Locate the cell with the specified text and output its [X, Y] center coordinate. 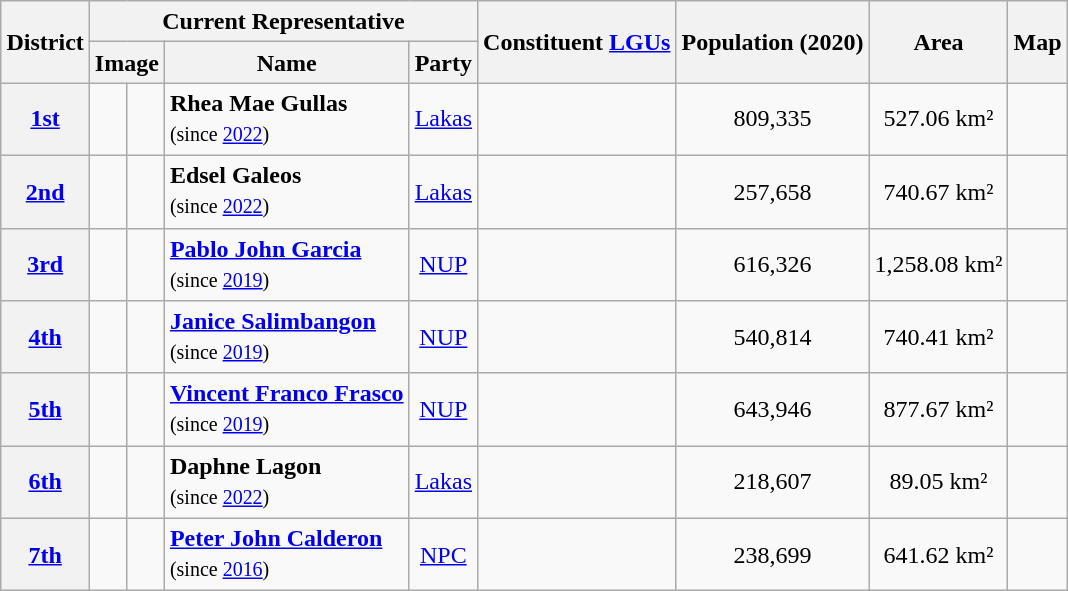
527.06 km² [938, 120]
NPC [443, 554]
Name [286, 62]
7th [45, 554]
Edsel Galeos(since 2022) [286, 192]
740.67 km² [938, 192]
4th [45, 338]
540,814 [772, 338]
877.67 km² [938, 410]
Peter John Calderon(since 2016) [286, 554]
Janice Salimbangon(since 2019) [286, 338]
238,699 [772, 554]
Area [938, 42]
5th [45, 410]
89.05 km² [938, 482]
Current Representative [283, 22]
2nd [45, 192]
Constituent LGUs [577, 42]
643,946 [772, 410]
1,258.08 km² [938, 264]
1st [45, 120]
257,658 [772, 192]
3rd [45, 264]
District [45, 42]
Pablo John Garcia(since 2019) [286, 264]
Rhea Mae Gullas(since 2022) [286, 120]
740.41 km² [938, 338]
641.62 km² [938, 554]
6th [45, 482]
809,335 [772, 120]
Vincent Franco Frasco(since 2019) [286, 410]
Party [443, 62]
616,326 [772, 264]
Population (2020) [772, 42]
218,607 [772, 482]
Daphne Lagon(since 2022) [286, 482]
Image [126, 62]
Map [1038, 42]
